Scan for the cell matching the given text and deliver its [x, y] coordinate at center. 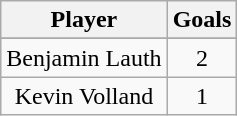
2 [202, 58]
Benjamin Lauth [84, 58]
Player [84, 20]
Goals [202, 20]
1 [202, 96]
Kevin Volland [84, 96]
